For the text-containing cell, return its midpoint in [X, Y] coordinate format. 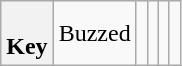
Buzzed [94, 34]
Key [27, 34]
